Provide the [X, Y] coordinate of the cell's center where the given text is located.  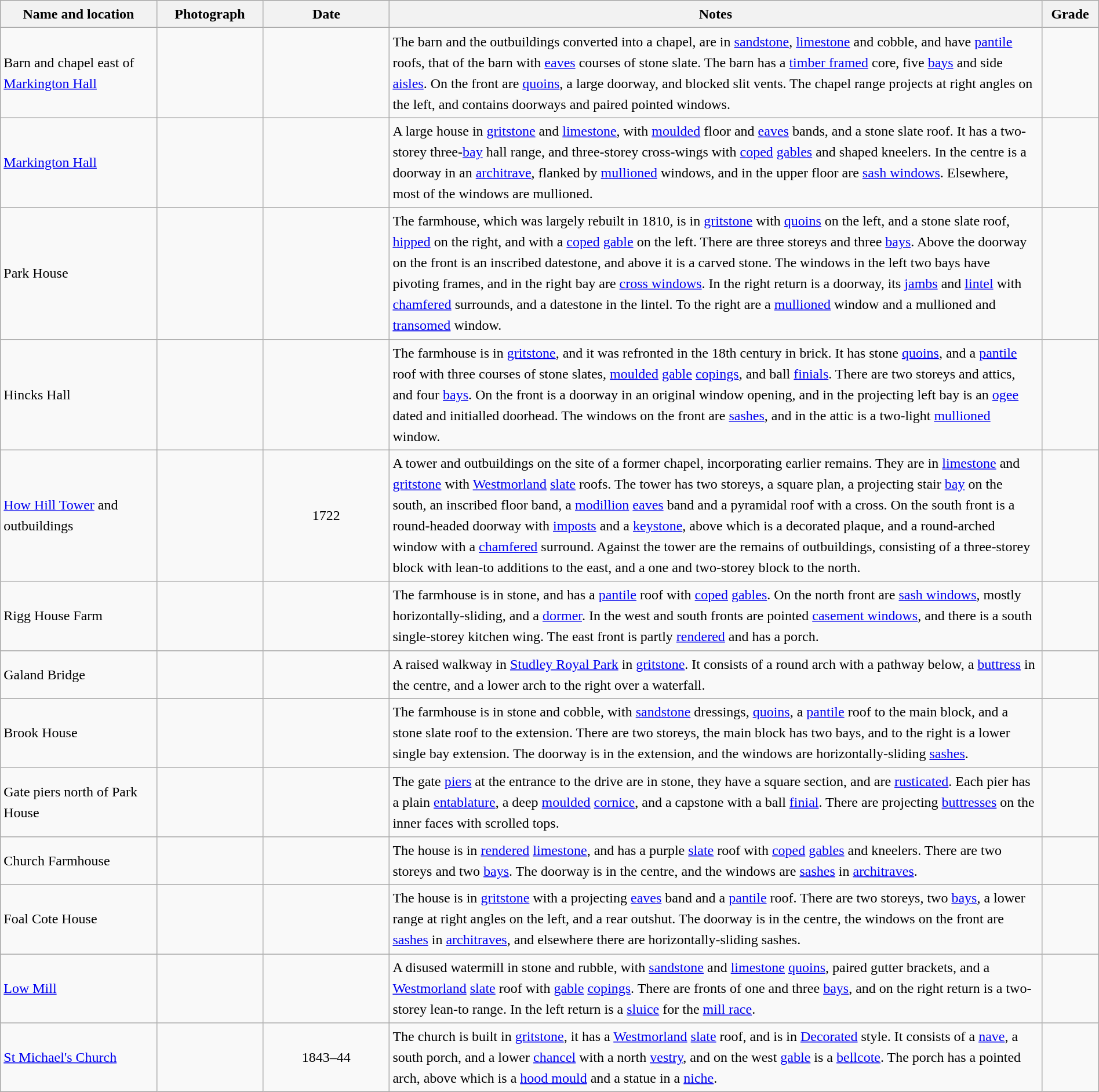
St Michael's Church [79, 1057]
Church Farmhouse [79, 860]
Galand Bridge [79, 675]
Markington Hall [79, 162]
1722 [326, 516]
Foal Cote House [79, 919]
Gate piers north of Park House [79, 802]
Rigg House Farm [79, 616]
1843–44 [326, 1057]
Hincks Hall [79, 394]
Date [326, 14]
How Hill Tower and outbuildings [79, 516]
Grade [1070, 14]
Notes [715, 14]
Barn and chapel east of Markington Hall [79, 73]
Photograph [210, 14]
Name and location [79, 14]
Park House [79, 274]
Low Mill [79, 989]
Brook House [79, 733]
